Return the (x, y) coordinate for the center point of the cell that contains the specified text.  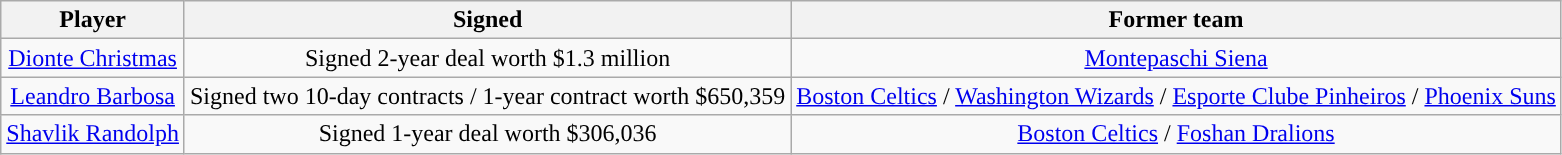
Boston Celtics / Washington Wizards / Esporte Clube Pinheiros / Phoenix Suns (1176, 96)
Signed two 10-day contracts / 1-year contract worth $650,359 (487, 96)
Signed 2-year deal worth $1.3 million (487, 58)
Signed 1-year deal worth $306,036 (487, 134)
Dionte Christmas (93, 58)
Leandro Barbosa (93, 96)
Player (93, 20)
Signed (487, 20)
Montepaschi Siena (1176, 58)
Boston Celtics / Foshan Dralions (1176, 134)
Shavlik Randolph (93, 134)
Former team (1176, 20)
